Locate the cell with the specified text and output its (x, y) center coordinate. 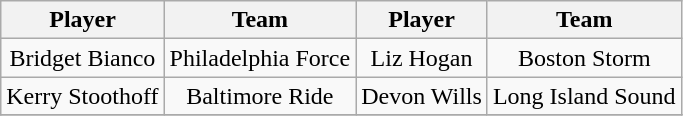
Kerry Stoothoff (82, 96)
Baltimore Ride (260, 96)
Long Island Sound (584, 96)
Liz Hogan (422, 58)
Boston Storm (584, 58)
Philadelphia Force (260, 58)
Bridget Bianco (82, 58)
Devon Wills (422, 96)
